Extract the [x, y] coordinate from the center of the cell holding the provided text.  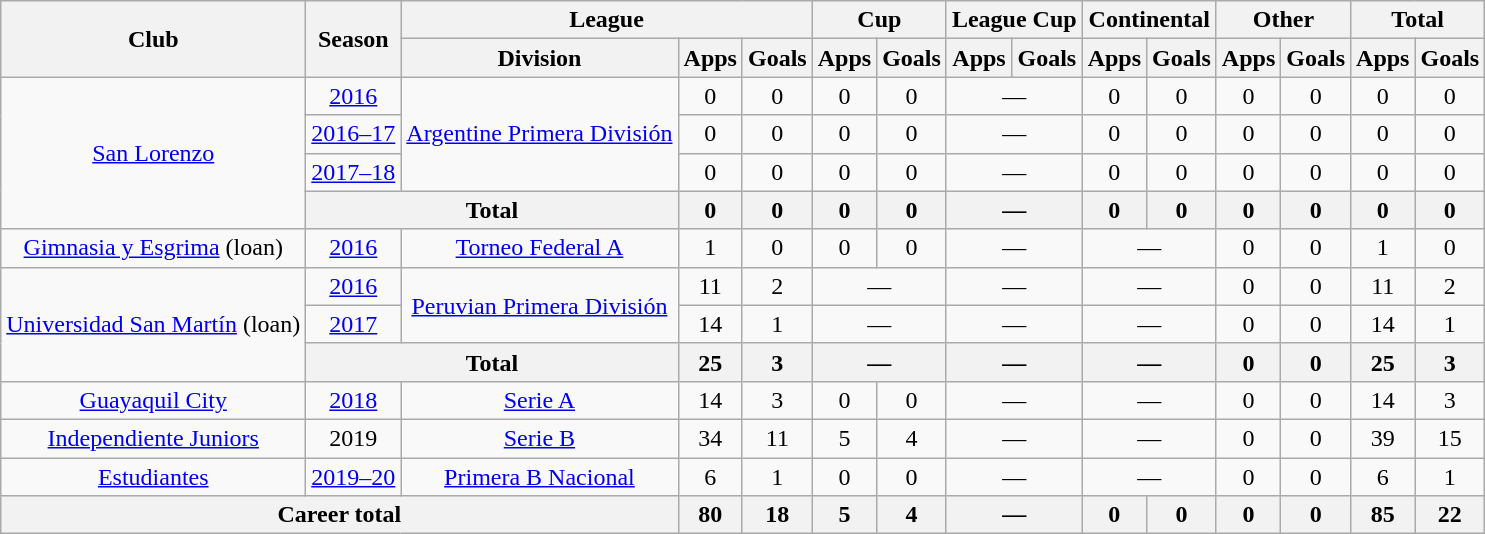
2017–18 [354, 172]
Argentine Primera División [540, 134]
Torneo Federal A [540, 248]
2018 [354, 400]
85 [1383, 515]
Independiente Juniors [154, 438]
Guayaquil City [154, 400]
Club [154, 39]
Career total [340, 515]
Other [1283, 20]
Serie A [540, 400]
2019 [354, 438]
80 [710, 515]
39 [1383, 438]
22 [1450, 515]
15 [1450, 438]
Gimnasia y Esgrima (loan) [154, 248]
League Cup [1014, 20]
34 [710, 438]
League [606, 20]
Universidad San Martín (loan) [154, 324]
Division [540, 58]
18 [777, 515]
Cup [879, 20]
Primera B Nacional [540, 477]
Peruvian Primera División [540, 305]
Continental [1149, 20]
2019–20 [354, 477]
Season [354, 39]
2017 [354, 324]
Serie B [540, 438]
San Lorenzo [154, 153]
Estudiantes [154, 477]
2016–17 [354, 134]
